Find where the given text appears and provide that cell's center as (X, Y) coordinate. 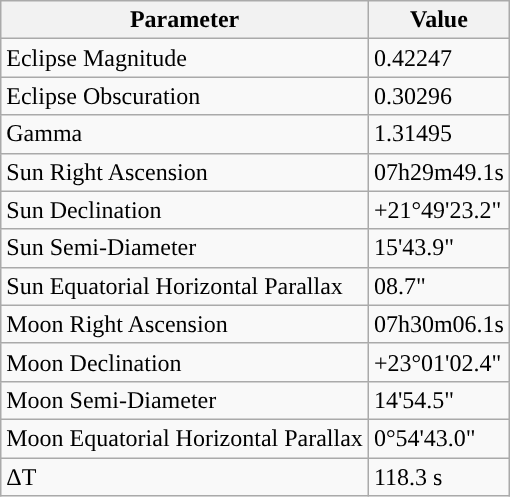
08.7" (438, 286)
Sun Declination (185, 210)
14'54.5" (438, 400)
Eclipse Magnitude (185, 58)
15'43.9" (438, 248)
+23°01'02.4" (438, 362)
Moon Right Ascension (185, 324)
07h29m49.1s (438, 172)
+21°49'23.2" (438, 210)
Moon Declination (185, 362)
Parameter (185, 20)
ΔT (185, 477)
Sun Equatorial Horizontal Parallax (185, 286)
07h30m06.1s (438, 324)
Sun Right Ascension (185, 172)
Sun Semi-Diameter (185, 248)
Moon Semi-Diameter (185, 400)
0.42247 (438, 58)
Eclipse Obscuration (185, 96)
Gamma (185, 134)
Value (438, 20)
118.3 s (438, 477)
Moon Equatorial Horizontal Parallax (185, 438)
0.30296 (438, 96)
1.31495 (438, 134)
0°54'43.0" (438, 438)
